Detect which cell encompasses the target text, then output its (X, Y) center coordinate. 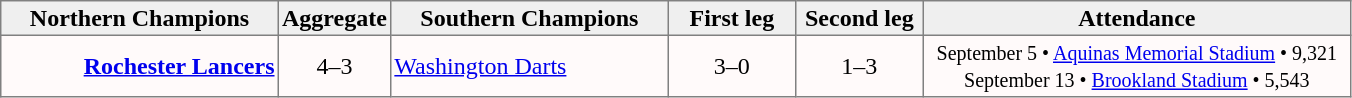
First leg (732, 18)
September 5 • Aquinas Memorial Stadium • 9,321September 13 • Brookland Stadium • 5,543 (1137, 66)
Rochester Lancers (140, 66)
3–0 (732, 66)
Attendance (1137, 18)
1–3 (860, 66)
Southern Champions (530, 18)
Second leg (860, 18)
4–3 (334, 66)
Aggregate (334, 18)
Northern Champions (140, 18)
Washington Darts (530, 66)
